From the cell containing the given text, extract its center point as (x, y) coordinate. 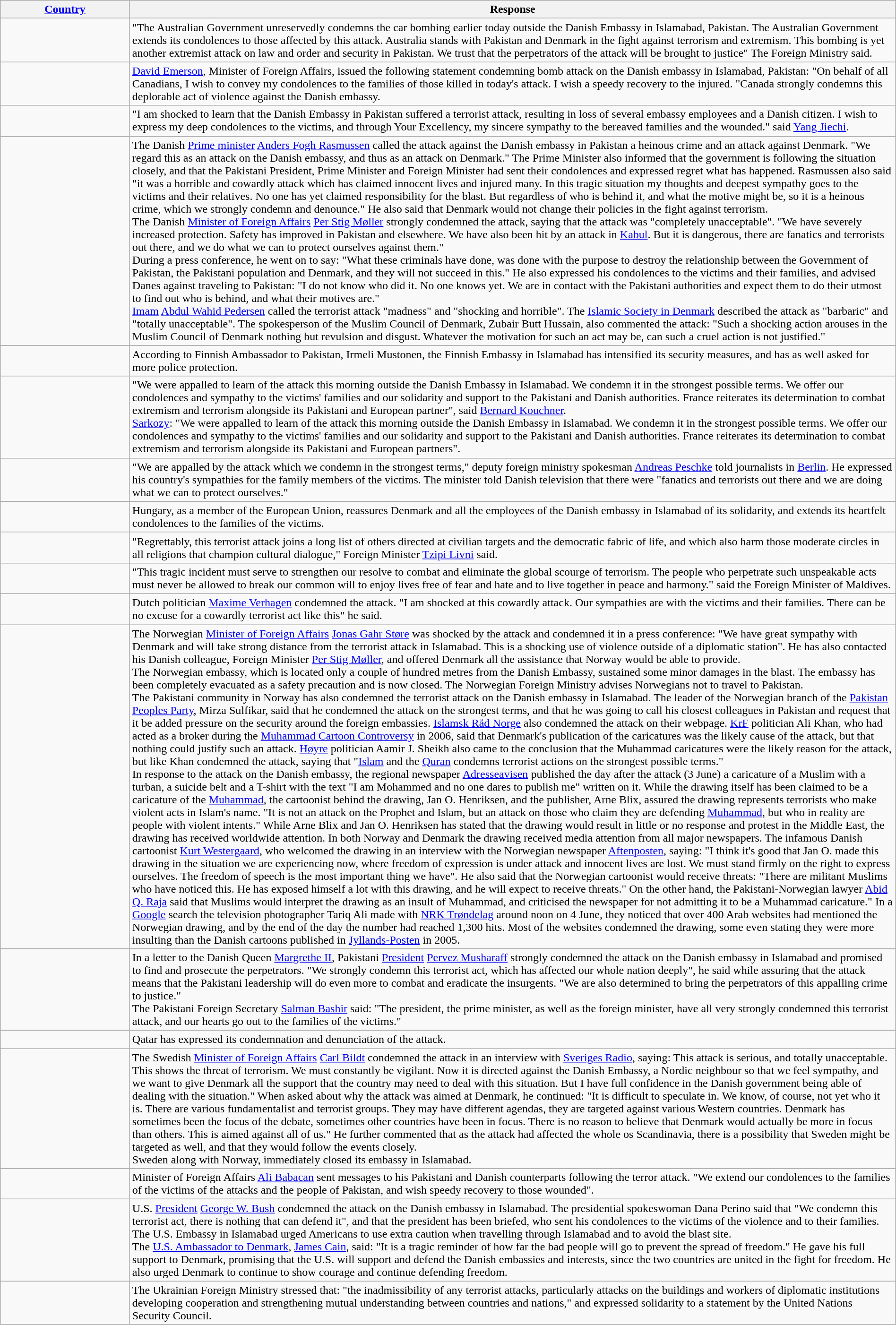
Country (65, 9)
Response (512, 9)
Qatar has expressed its condemnation and denunciation of the attack. (512, 1040)
